Return (X, Y) of the center of cell containing provided text 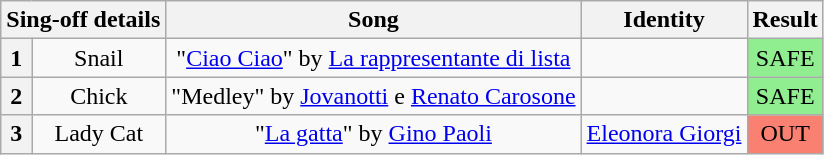
Sing-off details (84, 20)
Chick (99, 96)
Lady Cat (99, 134)
3 (16, 134)
Identity (664, 20)
Result (785, 20)
"Medley" by Jovanotti e Renato Carosone (374, 96)
Snail (99, 58)
"Ciao Ciao" by La rappresentante di lista (374, 58)
Eleonora Giorgi (664, 134)
"La gatta" by Gino Paoli (374, 134)
2 (16, 96)
Song (374, 20)
1 (16, 58)
OUT (785, 134)
